Extract the [X, Y] coordinate from the center of the cell holding the provided text.  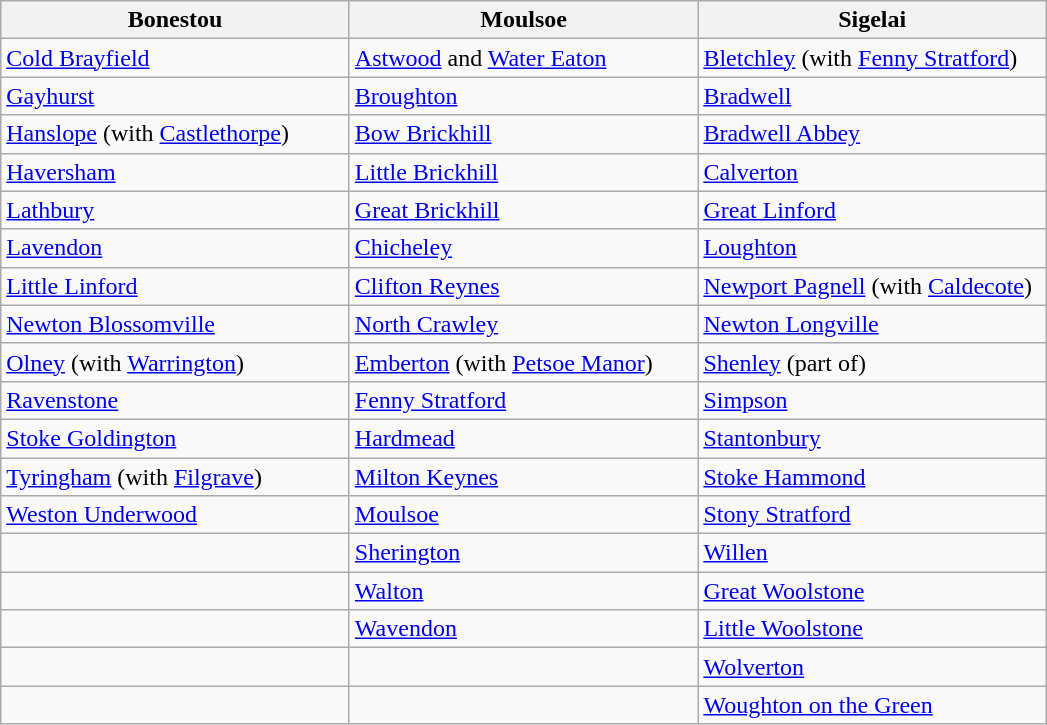
Haversham [176, 172]
Chicheley [524, 248]
Gayhurst [176, 96]
Lavendon [176, 248]
Hanslope (with Castlethorpe) [176, 134]
Fenny Stratford [524, 400]
Lathbury [176, 210]
Little Woolstone [872, 629]
Walton [524, 591]
Great Woolstone [872, 591]
Calverton [872, 172]
Great Brickhill [524, 210]
Stoke Goldington [176, 438]
Milton Keynes [524, 477]
Cold Brayfield [176, 58]
Wavendon [524, 629]
Little Brickhill [524, 172]
Woughton on the Green [872, 705]
Emberton (with Petsoe Manor) [524, 362]
Shenley (part of) [872, 362]
Stantonbury [872, 438]
Newton Longville [872, 324]
Clifton Reynes [524, 286]
Stony Stratford [872, 515]
Astwood and Water Eaton [524, 58]
Sigelai [872, 20]
Simpson [872, 400]
Loughton [872, 248]
Newport Pagnell (with Caldecote) [872, 286]
Bonestou [176, 20]
Wolverton [872, 667]
Newton Blossomville [176, 324]
Little Linford [176, 286]
Bow Brickhill [524, 134]
Weston Underwood [176, 515]
Bletchley (with Fenny Stratford) [872, 58]
Olney (with Warrington) [176, 362]
Great Linford [872, 210]
Stoke Hammond [872, 477]
Tyringham (with Filgrave) [176, 477]
Ravenstone [176, 400]
Willen [872, 553]
Broughton [524, 96]
Bradwell Abbey [872, 134]
Hardmead [524, 438]
Bradwell [872, 96]
Sherington [524, 553]
North Crawley [524, 324]
